Locate the cell with the specified text and output its (X, Y) center coordinate. 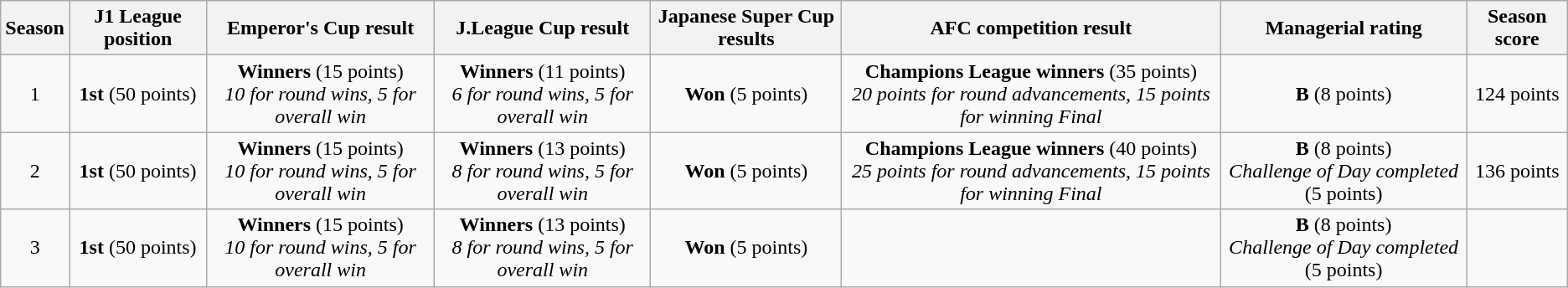
136 points (1517, 171)
Winners (11 points)6 for round wins, 5 for overall win (543, 94)
3 (35, 248)
Emperor's Cup result (321, 28)
Season score (1517, 28)
Managerial rating (1344, 28)
Japanese Super Cup results (746, 28)
1 (35, 94)
Champions League winners (40 points)25 points for round advancements, 15 points for winning Final (1031, 171)
B (8 points) (1344, 94)
J1 League position (137, 28)
Season (35, 28)
124 points (1517, 94)
2 (35, 171)
Champions League winners (35 points)20 points for round advancements, 15 points for winning Final (1031, 94)
AFC competition result (1031, 28)
J.League Cup result (543, 28)
